Locate the cell with the specified text and output its (x, y) center coordinate. 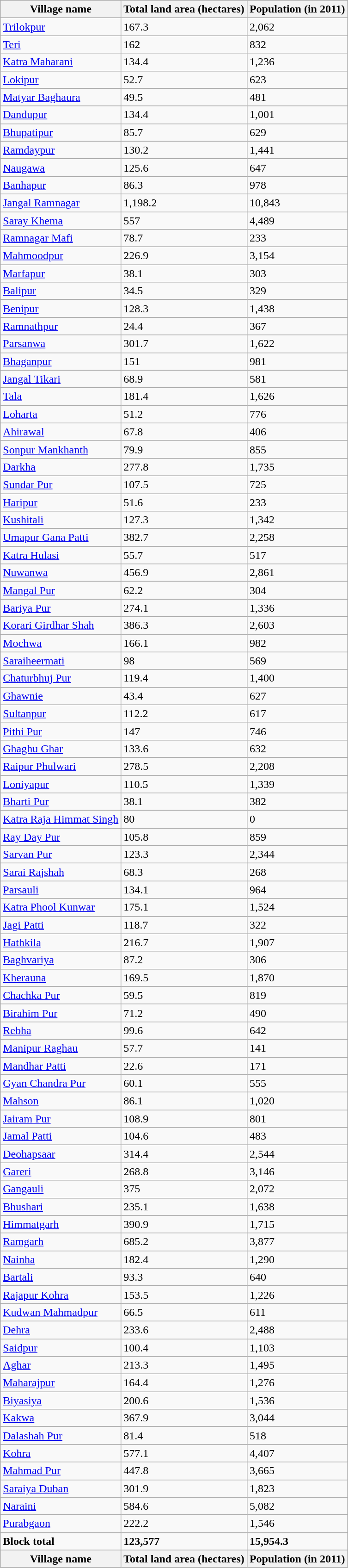
Gareri (61, 1171)
Korari Girdhar Shah (61, 626)
1,438 (297, 309)
67.8 (184, 432)
Sonpur Mankhanth (61, 449)
Chaturbhuj Pur (61, 678)
Katra Hulasi (61, 555)
68.3 (184, 872)
632 (297, 749)
34.5 (184, 291)
51.6 (184, 502)
406 (297, 432)
1,226 (297, 1295)
226.9 (184, 256)
Mangal Pur (61, 590)
268 (297, 872)
3,665 (297, 1471)
130.2 (184, 150)
Lokipur (61, 80)
222.2 (184, 1524)
Bartali (61, 1277)
24.4 (184, 326)
Saraiheermati (61, 661)
Matyar Baghaura (61, 97)
181.4 (184, 397)
100.4 (184, 1348)
57.7 (184, 1048)
1,001 (297, 115)
Kudwan Mahmadpur (61, 1312)
80 (184, 819)
623 (297, 80)
200.6 (184, 1401)
386.3 (184, 626)
Mahmad Pur (61, 1471)
93.3 (184, 1277)
1,290 (297, 1259)
855 (297, 449)
Gyan Chandra Pur (61, 1084)
49.5 (184, 97)
5,082 (297, 1506)
Dehra (61, 1330)
Deohapsaar (61, 1154)
322 (297, 925)
Nainha (61, 1259)
1,622 (297, 344)
2,062 (297, 27)
1,907 (297, 942)
2,072 (297, 1189)
627 (297, 696)
Raipur Phulwari (61, 766)
481 (297, 97)
268.8 (184, 1171)
3,044 (297, 1418)
2,861 (297, 573)
978 (297, 185)
1,495 (297, 1365)
10,843 (297, 203)
2,488 (297, 1330)
Kushitali (61, 520)
Jagi Patti (61, 925)
Katra Maharani (61, 62)
71.2 (184, 1013)
Mandhar Patti (61, 1066)
98 (184, 661)
Saidpur (61, 1348)
51.2 (184, 414)
175.1 (184, 907)
Bhaganpur (61, 361)
141 (297, 1048)
746 (297, 731)
1,103 (297, 1348)
79.9 (184, 449)
167.3 (184, 27)
Katra Raja Himmat Singh (61, 819)
216.7 (184, 942)
Ramnathpur (61, 326)
Ramnagar Mafi (61, 238)
Kakwa (61, 1418)
Katra Phool Kunwar (61, 907)
329 (297, 291)
Jairam Pur (61, 1119)
518 (297, 1436)
1,524 (297, 907)
569 (297, 661)
Ramdaypur (61, 150)
Parsauli (61, 890)
147 (184, 731)
1,870 (297, 978)
1,626 (297, 397)
Manipur Raghau (61, 1048)
Baghvariya (61, 960)
447.8 (184, 1471)
Nuwanwa (61, 573)
Himmatgarh (61, 1224)
Darkha (61, 467)
59.5 (184, 995)
1,198.2 (184, 203)
Maharajpur (61, 1383)
105.8 (184, 837)
2,344 (297, 855)
685.2 (184, 1242)
Kohra (61, 1453)
125.6 (184, 167)
647 (297, 167)
982 (297, 643)
Bharti Pur (61, 802)
Gangauli (61, 1189)
278.5 (184, 766)
Block total (61, 1541)
104.6 (184, 1136)
303 (297, 273)
Naraini (61, 1506)
Loniyapur (61, 784)
164.4 (184, 1383)
382 (297, 802)
Aghar (61, 1365)
Bhushari (61, 1207)
Birahim Pur (61, 1013)
Ahirawal (61, 432)
2,603 (297, 626)
Bhupatipur (61, 132)
859 (297, 837)
1,276 (297, 1383)
617 (297, 713)
52.7 (184, 80)
Ramgarh (61, 1242)
277.8 (184, 467)
1,823 (297, 1488)
1,638 (297, 1207)
Sultanpur (61, 713)
235.1 (184, 1207)
1,441 (297, 150)
Mahson (61, 1101)
Rebha (61, 1030)
1,236 (297, 62)
60.1 (184, 1084)
301.9 (184, 1488)
Jamal Patti (61, 1136)
Saray Khema (61, 221)
964 (297, 890)
3,146 (297, 1171)
107.5 (184, 484)
4,407 (297, 1453)
81.4 (184, 1436)
Ghawnie (61, 696)
382.7 (184, 538)
123,577 (184, 1541)
213.3 (184, 1365)
55.7 (184, 555)
304 (297, 590)
Kherauna (61, 978)
Trilokpur (61, 27)
Sarvan Pur (61, 855)
118.7 (184, 925)
557 (184, 221)
306 (297, 960)
112.2 (184, 713)
182.4 (184, 1259)
367 (297, 326)
Dandupur (61, 115)
134.1 (184, 890)
166.1 (184, 643)
Bariya Pur (61, 608)
1,715 (297, 1224)
22.6 (184, 1066)
123.3 (184, 855)
581 (297, 379)
171 (297, 1066)
Umapur Gana Patti (61, 538)
0 (297, 819)
Biyasiya (61, 1401)
1,020 (297, 1101)
233.6 (184, 1330)
Marfapur (61, 273)
Mochwa (61, 643)
Banhapur (61, 185)
127.3 (184, 520)
456.9 (184, 573)
1,339 (297, 784)
128.3 (184, 309)
Sarai Rajshah (61, 872)
62.2 (184, 590)
Parsanwa (61, 344)
375 (184, 1189)
86.1 (184, 1101)
577.1 (184, 1453)
314.4 (184, 1154)
153.5 (184, 1295)
517 (297, 555)
611 (297, 1312)
Ghaghu Ghar (61, 749)
86.3 (184, 185)
274.1 (184, 608)
1,342 (297, 520)
119.4 (184, 678)
15,954.3 (297, 1541)
Mahmoodpur (61, 256)
Jangal Ramnagar (61, 203)
629 (297, 132)
483 (297, 1136)
725 (297, 484)
Balipur (61, 291)
Saraiya Duban (61, 1488)
Teri (61, 44)
133.6 (184, 749)
367.9 (184, 1418)
Loharta (61, 414)
390.9 (184, 1224)
2,544 (297, 1154)
Rajapur Kohra (61, 1295)
301.7 (184, 344)
1,336 (297, 608)
Benipur (61, 309)
3,154 (297, 256)
642 (297, 1030)
110.5 (184, 784)
1,735 (297, 467)
169.5 (184, 978)
Naugawa (61, 167)
68.9 (184, 379)
4,489 (297, 221)
3,877 (297, 1242)
Hathkila (61, 942)
490 (297, 1013)
Purabgaon (61, 1524)
43.4 (184, 696)
584.6 (184, 1506)
1,400 (297, 678)
981 (297, 361)
Jangal Tikari (61, 379)
87.2 (184, 960)
99.6 (184, 1030)
66.5 (184, 1312)
640 (297, 1277)
162 (184, 44)
151 (184, 361)
555 (297, 1084)
Sundar Pur (61, 484)
Dalashah Pur (61, 1436)
Haripur (61, 502)
819 (297, 995)
1,546 (297, 1524)
78.7 (184, 238)
85.7 (184, 132)
2,258 (297, 538)
108.9 (184, 1119)
Pithi Pur (61, 731)
2,208 (297, 766)
801 (297, 1119)
832 (297, 44)
Ray Day Pur (61, 837)
Tala (61, 397)
776 (297, 414)
1,536 (297, 1401)
Chachka Pur (61, 995)
